Pinpoint the cell where the given text exists, returning its (x, y) midpoint coordinate. 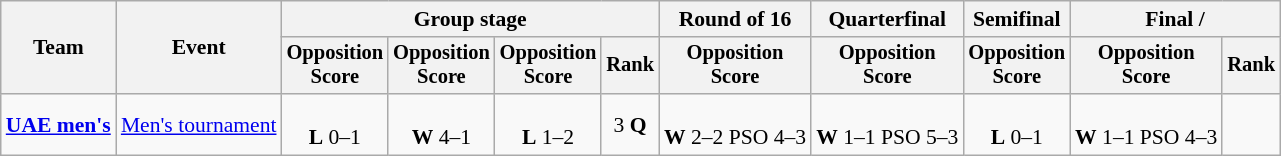
W 4–1 (442, 124)
W 2–2 PSO 4–3 (735, 124)
W 1–1 PSO 5–3 (887, 124)
Group stage (470, 19)
L 1–2 (548, 124)
Quarterfinal (887, 19)
Event (199, 48)
Round of 16 (735, 19)
Final / (1175, 19)
Men's tournament (199, 124)
W 1–1 PSO 4–3 (1146, 124)
Semifinal (1016, 19)
3 Q (630, 124)
Team (58, 48)
UAE men's (58, 124)
